Identify which cell holds the provided text, then report its [x, y] central coordinate. 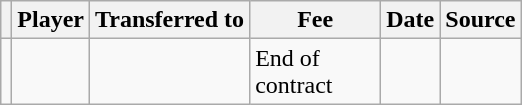
Player [51, 20]
Source [480, 20]
Fee [316, 20]
Transferred to [170, 20]
Date [410, 20]
End of contract [316, 72]
